Return the (X, Y) coordinate for the center point of the cell that contains the specified text.  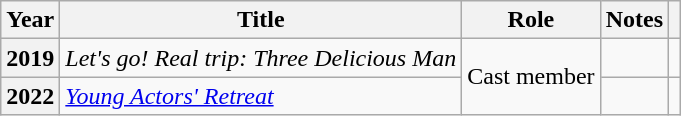
Role (531, 20)
Cast member (531, 77)
Year (30, 20)
Title (261, 20)
Let's go! Real trip: Three Delicious Man (261, 58)
2022 (30, 96)
2019 (30, 58)
Notes (634, 20)
Young Actors' Retreat (261, 96)
